Search for the cell housing the specified text and yield its (X, Y) center coordinate. 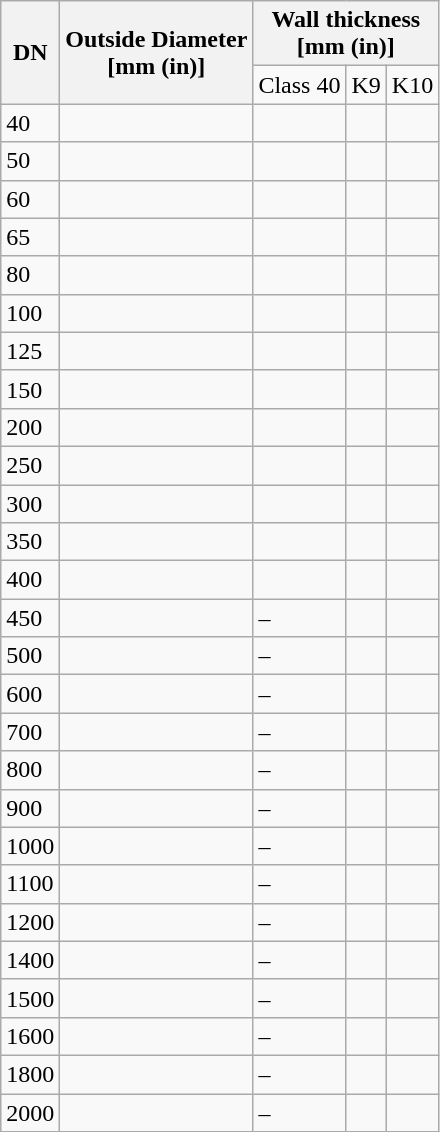
1100 (30, 884)
450 (30, 618)
K10 (412, 85)
Class 40 (300, 85)
300 (30, 503)
50 (30, 161)
125 (30, 351)
150 (30, 389)
500 (30, 656)
Outside Diameter [mm (in)] (156, 52)
DN (30, 52)
800 (30, 770)
65 (30, 237)
1600 (30, 1036)
900 (30, 808)
400 (30, 580)
250 (30, 465)
1000 (30, 846)
1200 (30, 922)
Wall thickness [mm (in)] (346, 34)
40 (30, 123)
1800 (30, 1074)
100 (30, 313)
60 (30, 199)
350 (30, 542)
1500 (30, 998)
K9 (366, 85)
600 (30, 694)
2000 (30, 1113)
80 (30, 275)
700 (30, 732)
200 (30, 427)
1400 (30, 960)
